Provide the (x, y) coordinate of the cell's center where the given text is located.  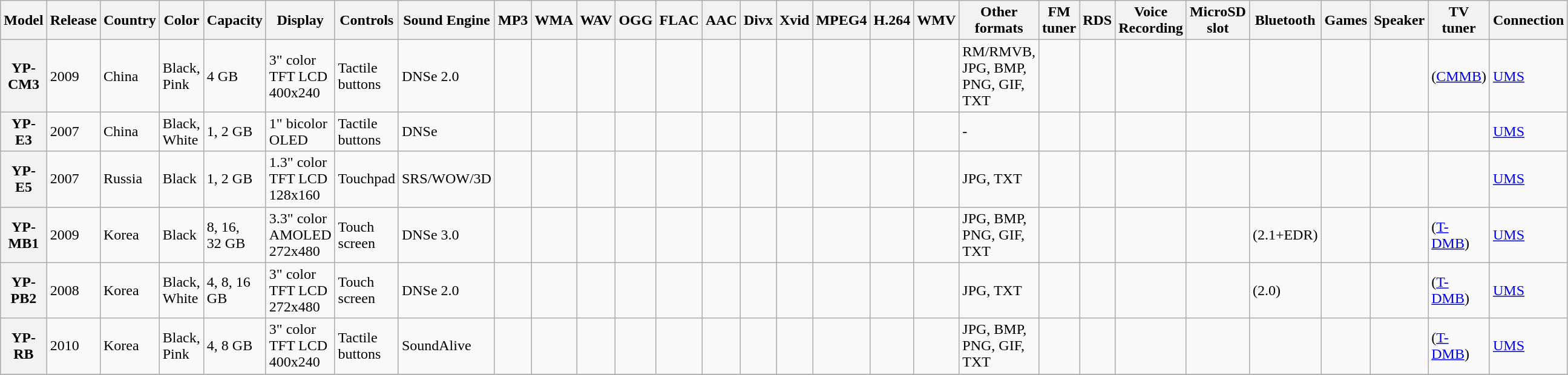
8, 16, 32 GB (235, 235)
2010 (73, 346)
Divx (758, 21)
OGG (635, 21)
Bluetooth (1285, 21)
RDS (1098, 21)
Games (1346, 21)
WMA (554, 21)
Color (182, 21)
MicroSD slot (1218, 21)
MPEG4 (841, 21)
4 GB (235, 76)
YP-E3 (24, 132)
(2.1+EDR) (1285, 235)
MP3 (513, 21)
DNSe 3.0 (447, 235)
Russia (130, 179)
Sound Engine (447, 21)
H.264 (892, 21)
Release (73, 21)
4, 8, 16 GB (235, 290)
Voice Recording (1151, 21)
- (999, 132)
DNSe (447, 132)
3.3" color AMOLED 272x480 (300, 235)
1" bicolor OLED (300, 132)
AAC (721, 21)
YP-PB2 (24, 290)
(2.0) (1285, 290)
SoundAlive (447, 346)
TV tuner (1459, 21)
YP-MB1 (24, 235)
1.3" color TFT LCD 128x160 (300, 179)
Model (24, 21)
3" color TFT LCD 272x480 (300, 290)
Capacity (235, 21)
Other formats (999, 21)
YP-E5 (24, 179)
Display (300, 21)
Speaker (1399, 21)
YP-CM3 (24, 76)
WMV (937, 21)
Touchpad (367, 179)
Country (130, 21)
Connection (1528, 21)
Xvid (794, 21)
SRS/WOW/3D (447, 179)
FM tuner (1059, 21)
WAV (596, 21)
4, 8 GB (235, 346)
YP-RB (24, 346)
(CMMB) (1459, 76)
RM/RMVB, JPG, BMP, PNG, GIF, TXT (999, 76)
FLAC (679, 21)
Controls (367, 21)
2008 (73, 290)
